Provide the (x, y) coordinate of the cell's center where the given text is located.  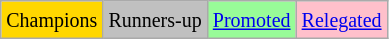
Promoted (252, 20)
Runners-up (155, 20)
Relegated (342, 20)
Champions (52, 20)
